For the text-containing cell, return its midpoint in [X, Y] coordinate format. 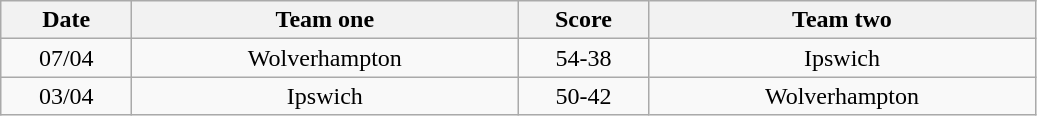
03/04 [66, 96]
Team two [842, 20]
Score [584, 20]
07/04 [66, 58]
Date [66, 20]
50-42 [584, 96]
Team one [325, 20]
54-38 [584, 58]
